Detect which cell encompasses the target text, then output its [x, y] center coordinate. 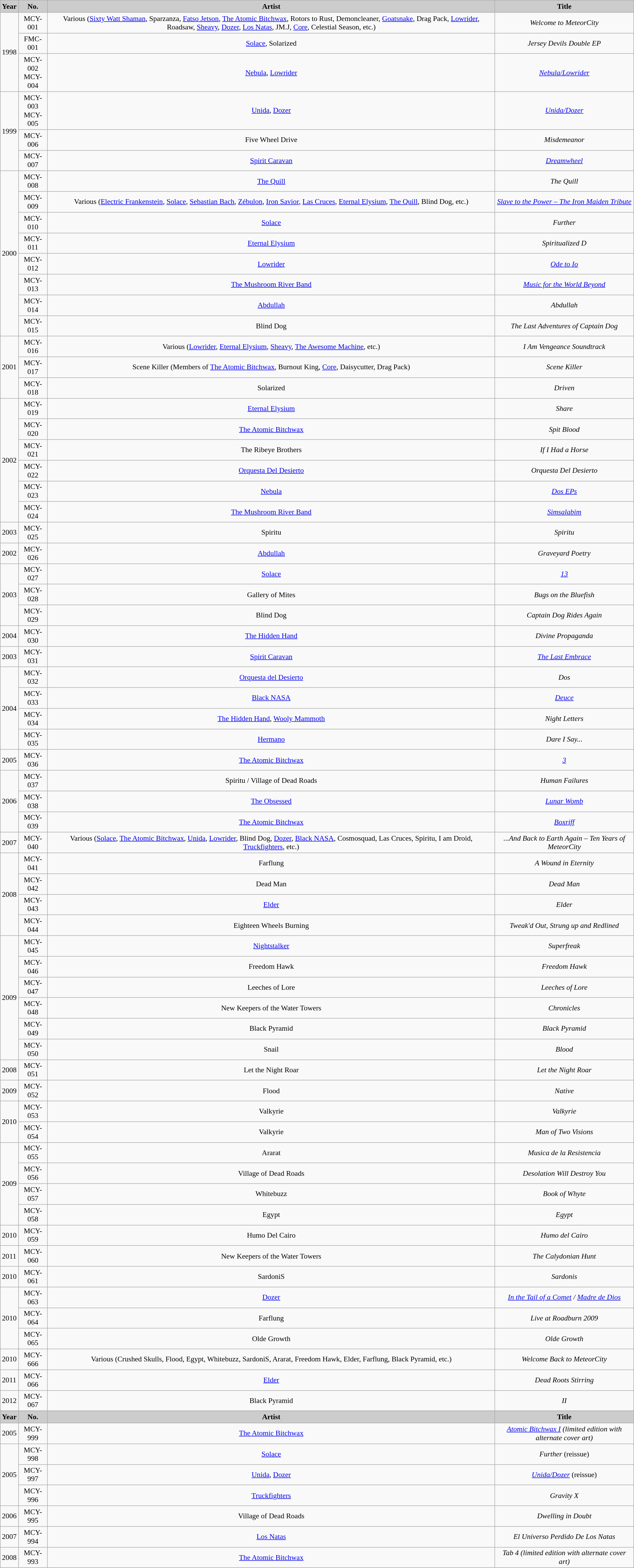
MCY-008 [33, 181]
Sardonis [564, 1277]
Superfreak [564, 946]
Deuce [564, 698]
MCY-003MCY-005 [33, 111]
Dreamwheel [564, 160]
MCY-054 [33, 1132]
MCY-002MCY-004 [33, 73]
MCY-001 [33, 23]
MCY-057 [33, 1194]
Ararat [271, 1152]
MCY-047 [33, 987]
Ode to Io [564, 264]
1999 [9, 131]
MCY-066 [33, 1380]
Jersey Devils Double EP [564, 43]
Nebula, Lowrider [271, 73]
MCY-012 [33, 264]
Lunar Womb [564, 801]
Dare I Say... [564, 739]
Nebula/Lowrider [564, 73]
MCY-058 [33, 1215]
Welcome Back to MeteorCity [564, 1359]
Various (Electric Frankenstein, Solace, Sebastian Bach, Zébulon, Iron Savior, Las Cruces, Eternal Elysium, The Quill, Blind Dog, etc.) [271, 202]
The Last Adventures of Captain Dog [564, 326]
MCY-995 [33, 1516]
A Wound in Eternity [564, 864]
MCY-666 [33, 1359]
Spiritualized D [564, 243]
Bugs on the Bluefish [564, 594]
MCY-029 [33, 615]
II [564, 1401]
MCY-046 [33, 966]
Five Wheel Drive [271, 140]
I Am Vengeance Soundtrack [564, 347]
MCY-026 [33, 553]
Eighteen Wheels Burning [271, 925]
MCY-019 [33, 408]
MCY-009 [33, 202]
Divine Propaganda [564, 636]
The Hidden Hand [271, 636]
Gravity X [564, 1495]
MCY-041 [33, 864]
MCY-007 [33, 160]
MCY-993 [33, 1558]
MCY-039 [33, 822]
Dos EPs [564, 491]
Blood [564, 1050]
SardoniS [271, 1277]
MCY-021 [33, 450]
MCY-016 [33, 347]
MCY-042 [33, 884]
Gallery of Mites [271, 594]
MCY-006 [33, 140]
MCY-052 [33, 1091]
Black NASA [271, 698]
MCY-059 [33, 1236]
Scene Killer [564, 367]
Dos [564, 678]
Flood [271, 1091]
Spiritu / Village of Dead Roads [271, 780]
MCY-040 [33, 843]
In the Tail of a Comet / Madre de Dios [564, 1297]
MCY-053 [33, 1111]
Man of Two Visions [564, 1132]
If I Had a Horse [564, 450]
MCY-050 [33, 1050]
The Obsessed [271, 801]
MCY-067 [33, 1401]
MCY-025 [33, 533]
MCY-035 [33, 739]
Night Letters [564, 719]
Truckfighters [271, 1495]
MCY-032 [33, 678]
The Ribeye Brothers [271, 450]
Dead Roots Stirring [564, 1380]
MCY-020 [33, 429]
Musica de la Resistencia [564, 1152]
The Calydonian Hunt [564, 1256]
MCY-999 [33, 1434]
2001 [9, 367]
MCY-061 [33, 1277]
MCY-030 [33, 636]
Nightstalker [271, 946]
Captain Dog Rides Again [564, 615]
Solace, Solarized [271, 43]
MCY-024 [33, 512]
MCY-056 [33, 1173]
Humo Del Cairo [271, 1236]
MCY-018 [33, 388]
Native [564, 1091]
2000 [9, 254]
MCY-031 [33, 657]
...And Back to Earth Again – Ten Years of MeteorCity [564, 843]
MCY-043 [33, 905]
Book of Whyte [564, 1194]
Tab 4 (limited edition with alternate cover art) [564, 1558]
Various (Lowrider, Eternal Elysium, Sheavy, The Awesome Machine, etc.) [271, 347]
Further (reissue) [564, 1454]
Desolation Will Destroy You [564, 1173]
3 [564, 760]
Slave to the Power – The Iron Maiden Tribute [564, 202]
Spit Blood [564, 429]
MCY-011 [33, 243]
MCY-028 [33, 594]
MCY-049 [33, 1029]
Misdemeanor [564, 140]
Unida/Dozer [564, 111]
Driven [564, 388]
MCY-037 [33, 780]
MCY-060 [33, 1256]
MCY-044 [33, 925]
MCY-022 [33, 471]
Hermano [271, 739]
The Hidden Hand, Wooly Mammoth [271, 719]
MCY-013 [33, 285]
MCY-994 [33, 1537]
MCY-010 [33, 223]
Humo del Cairo [564, 1236]
Dozer [271, 1297]
MCY-045 [33, 946]
2012 [9, 1401]
Whitebuzz [271, 1194]
Further [564, 223]
MCY-014 [33, 305]
FMC-001 [33, 43]
Graveyard Poetry [564, 553]
MCY-064 [33, 1318]
Los Natas [271, 1537]
Lowrider [271, 264]
MCY-048 [33, 1008]
MCY-051 [33, 1070]
Chronicles [564, 1008]
MCY-063 [33, 1297]
Various (Crushed Skulls, Flood, Egypt, Whitebuzz, SardoniS, Ararat, Freedom Hawk, Elder, Farflung, Black Pyramid, etc.) [271, 1359]
Nebula [271, 491]
MCY-033 [33, 698]
Scene Killer (Members of The Atomic Bitchwax, Burnout King, Core, Daisycutter, Drag Pack) [271, 367]
Dwelling in Doubt [564, 1516]
MCY-015 [33, 326]
Music for the World Beyond [564, 285]
MCY-038 [33, 801]
El Universo Perdido De Los Natas [564, 1537]
Atomic Bitchwax I (limited edition with alternate cover art) [564, 1434]
MCY-017 [33, 367]
Solarized [271, 388]
Orquesta del Desierto [271, 678]
Unida/Dozer (reissue) [564, 1475]
MCY-034 [33, 719]
MCY-055 [33, 1152]
MCY-996 [33, 1495]
MCY-065 [33, 1339]
Simsalabim [564, 512]
MCY-027 [33, 574]
13 [564, 574]
1998 [9, 52]
Live at Roadburn 2009 [564, 1318]
MCY-023 [33, 491]
MCY-997 [33, 1475]
Snail [271, 1050]
The Last Embrace [564, 657]
Welcome to MeteorCity [564, 23]
Boxriff [564, 822]
Share [564, 408]
MCY-036 [33, 760]
MCY-998 [33, 1454]
Tweak'd Out, Strung up and Redlined [564, 925]
Human Failures [564, 780]
